Determine the (x, y) coordinate at the center of the cell enclosing the given text.  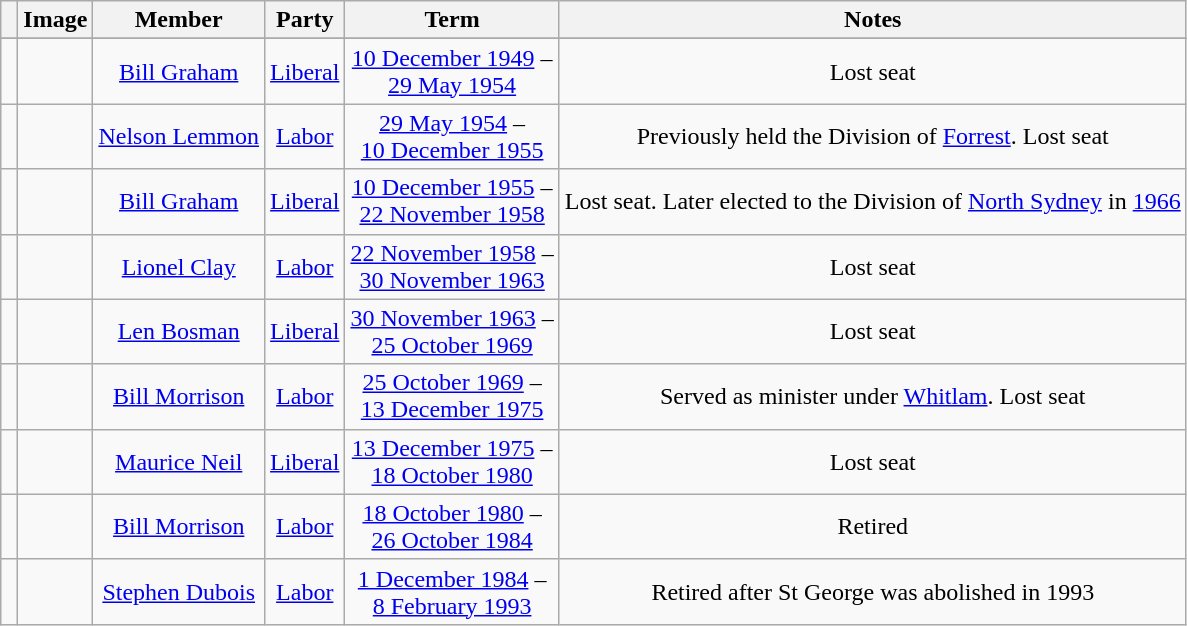
29 May 1954 –10 December 1955 (452, 136)
Served as minister under Whitlam. Lost seat (872, 396)
Retired (872, 526)
Stephen Dubois (179, 592)
Image (56, 20)
Maurice Neil (179, 462)
18 October 1980 –26 October 1984 (452, 526)
Previously held the Division of Forrest. Lost seat (872, 136)
Term (452, 20)
Nelson Lemmon (179, 136)
Member (179, 20)
Party (305, 20)
Retired after St George was abolished in 1993 (872, 592)
1 December 1984 –8 February 1993 (452, 592)
10 December 1949 –29 May 1954 (452, 72)
Lionel Clay (179, 266)
Len Bosman (179, 332)
Lost seat. Later elected to the Division of North Sydney in 1966 (872, 202)
25 October 1969 –13 December 1975 (452, 396)
Notes (872, 20)
30 November 1963 –25 October 1969 (452, 332)
13 December 1975 –18 October 1980 (452, 462)
22 November 1958 –30 November 1963 (452, 266)
10 December 1955 –22 November 1958 (452, 202)
